Search for the cell housing the specified text and yield its (X, Y) center coordinate. 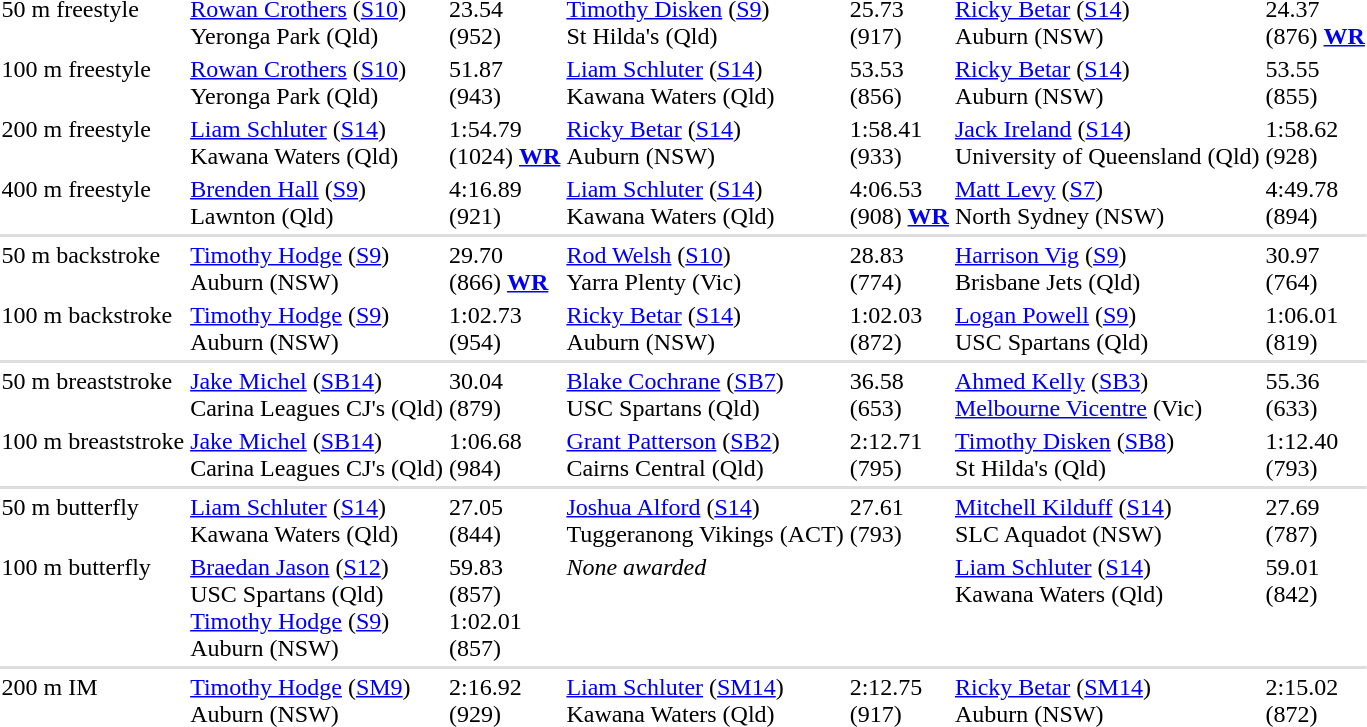
100 m backstroke (93, 328)
1:02.03(872) (899, 328)
Logan Powell (S9)USC Spartans (Qld) (1107, 328)
55.36(633) (1315, 394)
1:06.68(984) (505, 454)
Rod Welsh (S10)Yarra Plenty (Vic) (705, 268)
50 m backstroke (93, 268)
Grant Patterson (SB2)Cairns Central (Qld) (705, 454)
Joshua Alford (S14)Tuggeranong Vikings (ACT) (705, 520)
Mitchell Kilduff (S14)SLC Aquadot (NSW) (1107, 520)
4:06.53(908) WR (899, 202)
1:58.62(928) (1315, 142)
1:12.40(793) (1315, 454)
2:12.71(795) (899, 454)
400 m freestyle (93, 202)
36.58(653) (899, 394)
Brenden Hall (S9)Lawnton (Qld) (317, 202)
59.83(857)1:02.01(857) (505, 608)
30.04(879) (505, 394)
1:54.79(1024) WR (505, 142)
53.55(855) (1315, 82)
Blake Cochrane (SB7)USC Spartans (Qld) (705, 394)
1:06.01(819) (1315, 328)
59.01(842) (1315, 608)
51.87(943) (505, 82)
27.61(793) (899, 520)
4:16.89(921) (505, 202)
50 m butterfly (93, 520)
29.70(866) WR (505, 268)
100 m breaststroke (93, 454)
Rowan Crothers (S10)Yeronga Park (Qld) (317, 82)
50 m breaststroke (93, 394)
4:49.78(894) (1315, 202)
1:02.73(954) (505, 328)
1:58.41(933) (899, 142)
Jack Ireland (S14)University of Queensland (Qld) (1107, 142)
53.53(856) (899, 82)
100 m freestyle (93, 82)
Timothy Disken (SB8)St Hilda's (Qld) (1107, 454)
27.05(844) (505, 520)
Harrison Vig (S9)Brisbane Jets (Qld) (1107, 268)
Ahmed Kelly (SB3)Melbourne Vicentre (Vic) (1107, 394)
Matt Levy (S7)North Sydney (NSW) (1107, 202)
Braedan Jason (S12)USC Spartans (Qld)Timothy Hodge (S9)Auburn (NSW) (317, 608)
100 m butterfly (93, 608)
30.97(764) (1315, 268)
None awarded (758, 608)
27.69(787) (1315, 520)
28.83(774) (899, 268)
200 m freestyle (93, 142)
